Provide the (x, y) coordinate of the cell's center where the given text is located.  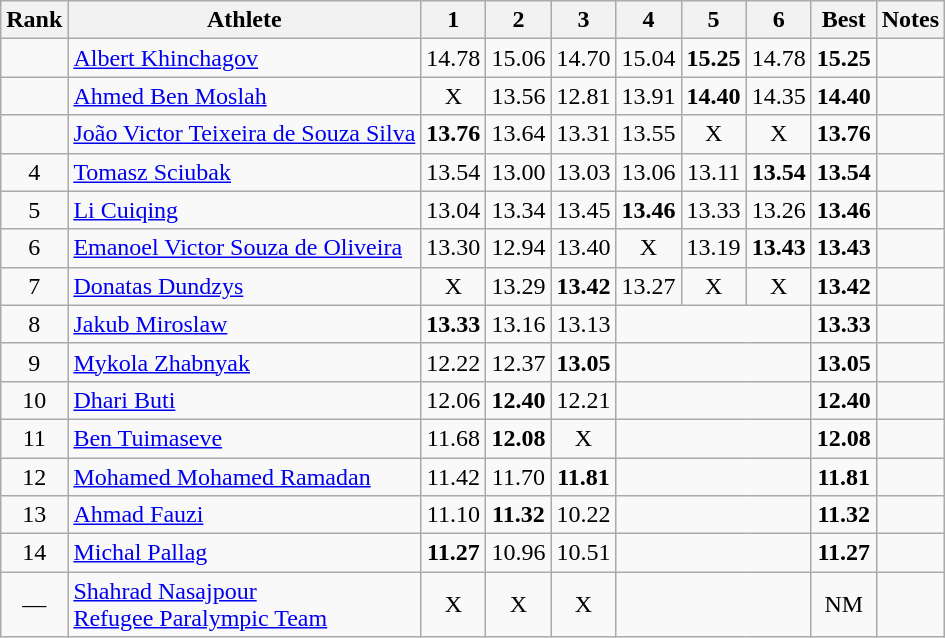
12 (34, 477)
13.45 (584, 210)
Albert Khinchagov (244, 58)
13.40 (584, 248)
13.16 (518, 324)
12.21 (584, 400)
13.03 (584, 172)
Jakub Miroslaw (244, 324)
11.10 (454, 515)
Li Cuiqing (244, 210)
12.22 (454, 362)
13.00 (518, 172)
Athlete (244, 20)
10 (34, 400)
13.31 (584, 134)
João Victor Teixeira de Souza Silva (244, 134)
9 (34, 362)
Mohamed Mohamed Ramadan (244, 477)
13.29 (518, 286)
13.91 (648, 96)
Michal Pallag (244, 553)
— (34, 604)
7 (34, 286)
Emanoel Victor Souza de Oliveira (244, 248)
Ahmed Ben Moslah (244, 96)
14 (34, 553)
Tomasz Sciubak (244, 172)
Best (844, 20)
13 (34, 515)
13.06 (648, 172)
13.11 (714, 172)
12.37 (518, 362)
15.06 (518, 58)
13.30 (454, 248)
13.56 (518, 96)
8 (34, 324)
3 (584, 20)
13.64 (518, 134)
13.27 (648, 286)
12.06 (454, 400)
11.68 (454, 438)
13.13 (584, 324)
Shahrad NasajpourRefugee Paralympic Team (244, 604)
12.81 (584, 96)
12.94 (518, 248)
Rank (34, 20)
Mykola Zhabnyak (244, 362)
10.51 (584, 553)
11.70 (518, 477)
NM (844, 604)
13.55 (648, 134)
Ahmad Fauzi (244, 515)
2 (518, 20)
Ben Tuimaseve (244, 438)
11.42 (454, 477)
14.35 (778, 96)
Notes (910, 20)
10.96 (518, 553)
13.34 (518, 210)
Donatas Dundzys (244, 286)
11 (34, 438)
1 (454, 20)
15.04 (648, 58)
14.70 (584, 58)
13.19 (714, 248)
13.04 (454, 210)
13.26 (778, 210)
10.22 (584, 515)
Dhari Buti (244, 400)
